Search for the cell housing the specified text and yield its [X, Y] center coordinate. 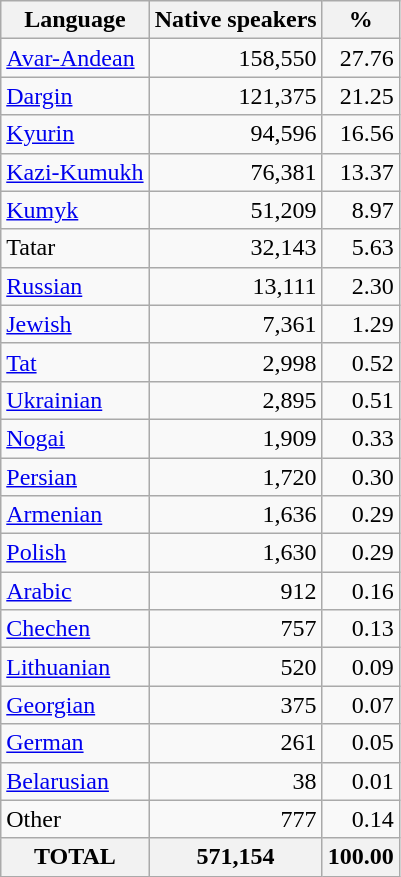
German [75, 743]
51,209 [236, 210]
13.37 [360, 172]
32,143 [236, 248]
% [360, 20]
1.29 [360, 324]
16.56 [360, 134]
375 [236, 705]
Kazi-Kumukh [75, 172]
0.16 [360, 591]
Polish [75, 553]
Kumyk [75, 210]
1,720 [236, 477]
Tatar [75, 248]
912 [236, 591]
0.14 [360, 819]
Arabic [75, 591]
571,154 [236, 857]
Persian [75, 477]
27.76 [360, 58]
520 [236, 667]
Ukrainian [75, 400]
0.33 [360, 438]
Other [75, 819]
0.30 [360, 477]
Kyurin [75, 134]
1,909 [236, 438]
TOTAL [75, 857]
2,895 [236, 400]
0.51 [360, 400]
Russian [75, 286]
21.25 [360, 96]
8.97 [360, 210]
1,636 [236, 515]
5.63 [360, 248]
121,375 [236, 96]
Jewish [75, 324]
261 [236, 743]
757 [236, 629]
94,596 [236, 134]
38 [236, 781]
Avar-Andean [75, 58]
0.09 [360, 667]
Language [75, 20]
Lithuanian [75, 667]
0.52 [360, 362]
Belarusian [75, 781]
Nogai [75, 438]
0.05 [360, 743]
2,998 [236, 362]
2.30 [360, 286]
Armenian [75, 515]
0.07 [360, 705]
777 [236, 819]
Native speakers [236, 20]
158,550 [236, 58]
Georgian [75, 705]
1,630 [236, 553]
100.00 [360, 857]
Chechen [75, 629]
0.01 [360, 781]
Tat [75, 362]
7,361 [236, 324]
76,381 [236, 172]
13,111 [236, 286]
0.13 [360, 629]
Dargin [75, 96]
